Detect which cell encompasses the target text, then output its (x, y) center coordinate. 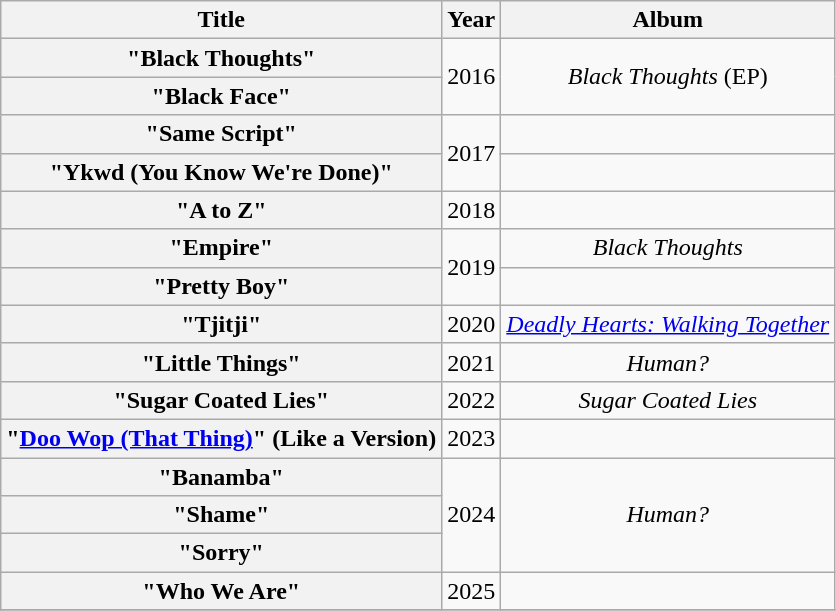
Black Thoughts (668, 248)
"Ykwd (You Know We're Done)" (222, 172)
Sugar Coated Lies (668, 400)
"Little Things" (222, 362)
"Banamba" (222, 477)
2021 (472, 362)
"Same Script" (222, 134)
Black Thoughts (EP) (668, 77)
Album (668, 20)
2023 (472, 438)
"Black Thoughts" (222, 58)
"Sorry" (222, 553)
"A to Z" (222, 210)
"Doo Wop (That Thing)" (Like a Version) (222, 438)
Year (472, 20)
"Empire" (222, 248)
2022 (472, 400)
2016 (472, 77)
"Sugar Coated Lies" (222, 400)
2024 (472, 515)
"Tjitji" (222, 324)
Deadly Hearts: Walking Together (668, 324)
2019 (472, 267)
"Black Face" (222, 96)
2018 (472, 210)
"Who We Are" (222, 591)
"Shame" (222, 515)
"Pretty Boy" (222, 286)
Title (222, 20)
2017 (472, 153)
2020 (472, 324)
2025 (472, 591)
